Detect which cell encompasses the target text, then output its (x, y) center coordinate. 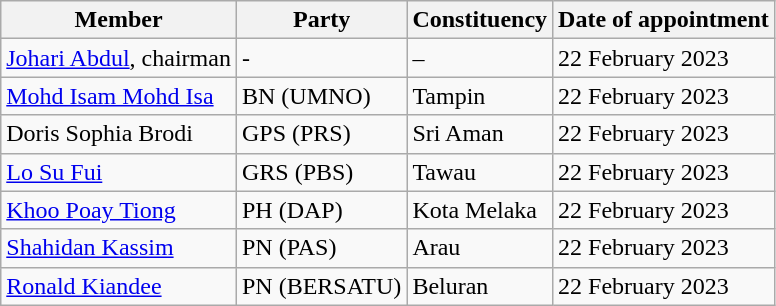
Date of appointment (664, 20)
PH (DAP) (321, 210)
Johari Abdul, chairman (119, 58)
GPS (PRS) (321, 134)
Lo Su Fui (119, 172)
Tawau (480, 172)
Mohd Isam Mohd Isa (119, 96)
BN (UMNO) (321, 96)
Shahidan Kassim (119, 248)
Party (321, 20)
Beluran (480, 286)
- (321, 58)
PN (BERSATU) (321, 286)
Sri Aman (480, 134)
Kota Melaka (480, 210)
GRS (PBS) (321, 172)
Tampin (480, 96)
Khoo Poay Tiong (119, 210)
PN (PAS) (321, 248)
Arau (480, 248)
Member (119, 20)
Constituency (480, 20)
– (480, 58)
Doris Sophia Brodi (119, 134)
Ronald Kiandee (119, 286)
